Provide the (x, y) coordinate of the cell's center where the given text is located.  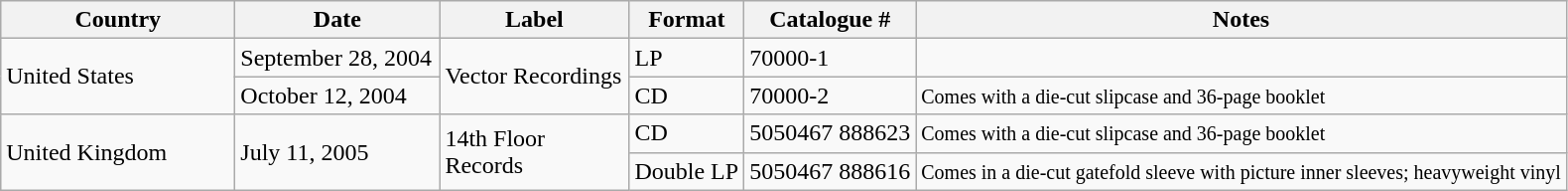
October 12, 2004 (337, 95)
Label (534, 20)
14th Floor Records (534, 152)
Date (337, 20)
5050467 888616 (830, 171)
United Kingdom (118, 152)
United States (118, 77)
LP (687, 58)
Notes (1241, 20)
September 28, 2004 (337, 58)
Format (687, 20)
Double LP (687, 171)
July 11, 2005 (337, 152)
5050467 888623 (830, 133)
Country (118, 20)
Vector Recordings (534, 77)
Catalogue # (830, 20)
Comes in a die-cut gatefold sleeve with picture inner sleeves; heavyweight vinyl (1241, 171)
70000-1 (830, 58)
70000-2 (830, 95)
